Scan for the cell matching the given text and deliver its [x, y] coordinate at center. 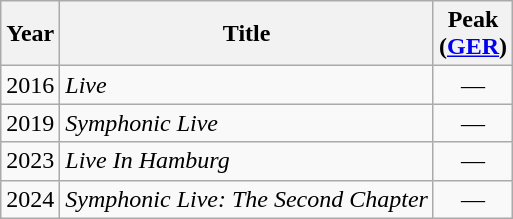
2019 [30, 123]
Symphonic Live [247, 123]
Live [247, 85]
Year [30, 34]
2024 [30, 199]
Symphonic Live: The Second Chapter [247, 199]
Live In Hamburg [247, 161]
Title [247, 34]
2023 [30, 161]
2016 [30, 85]
Peak(GER) [472, 34]
